Search for the cell housing the specified text and yield its (x, y) center coordinate. 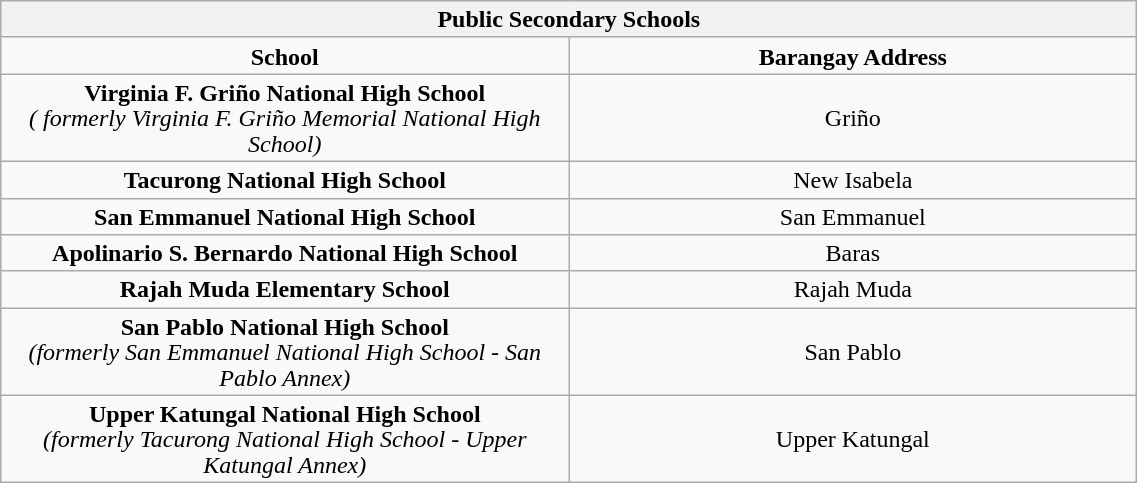
San Pablo (853, 352)
Upper Katungal (853, 439)
San Pablo National High School(formerly San Emmanuel National High School - San Pablo Annex) (285, 352)
Griño (853, 118)
New Isabela (853, 180)
School (285, 56)
Virginia F. Griño National High School( formerly Virginia F. Griño Memorial National High School) (285, 118)
Rajah Muda (853, 290)
Public Secondary Schools (569, 20)
San Emmanuel National High School (285, 216)
Rajah Muda Elementary School (285, 290)
Barangay Address (853, 56)
Baras (853, 254)
Upper Katungal National High School(formerly Tacurong National High School - Upper Katungal Annex) (285, 439)
Tacurong National High School (285, 180)
San Emmanuel (853, 216)
Apolinario S. Bernardo National High School (285, 254)
